Determine the [x, y] coordinate at the center of the cell enclosing the given text.  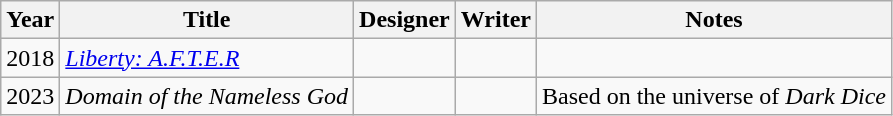
Liberty: A.F.T.E.R [207, 58]
Title [207, 20]
Writer [496, 20]
Based on the universe of Dark Dice [714, 96]
Notes [714, 20]
Designer [405, 20]
2023 [30, 96]
2018 [30, 58]
Domain of the Nameless God [207, 96]
Year [30, 20]
